From the cell containing the given text, extract its center point as (X, Y) coordinate. 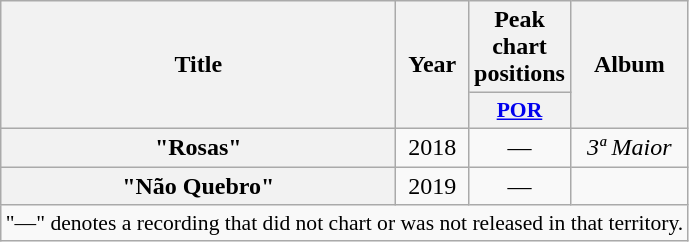
Year (432, 65)
2018 (432, 147)
Peak chart positions (520, 47)
Title (198, 65)
Album (629, 65)
"Rosas" (198, 147)
POR (520, 111)
2019 (432, 185)
"Não Quebro" (198, 185)
3ª Maior (629, 147)
"—" denotes a recording that did not chart or was not released in that territory. (345, 223)
